Determine the (X, Y) coordinate at the center of the cell enclosing the given text.  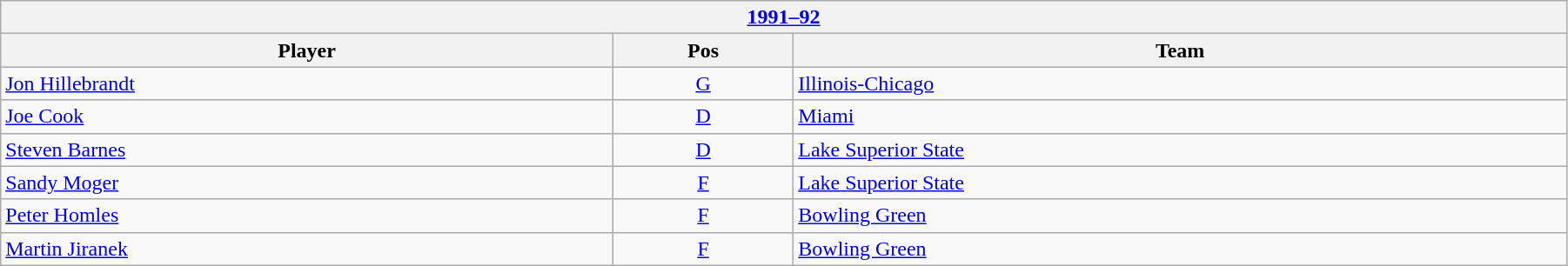
Jon Hillebrandt (307, 83)
Miami (1180, 116)
Sandy Moger (307, 183)
1991–92 (784, 17)
Martin Jiranek (307, 249)
Joe Cook (307, 116)
Steven Barnes (307, 150)
G (703, 83)
Peter Homles (307, 216)
Pos (703, 50)
Illinois-Chicago (1180, 83)
Player (307, 50)
Team (1180, 50)
